Identify which cell holds the provided text, then report its [x, y] central coordinate. 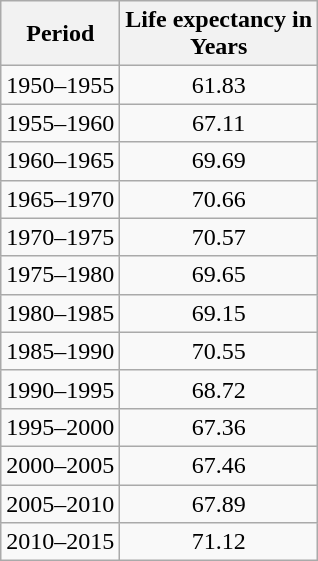
1965–1970 [60, 199]
1975–1980 [60, 275]
71.12 [219, 542]
1985–1990 [60, 351]
1950–1955 [60, 85]
1990–1995 [60, 389]
67.46 [219, 465]
69.65 [219, 275]
69.15 [219, 313]
67.36 [219, 427]
2005–2010 [60, 503]
69.69 [219, 161]
67.11 [219, 123]
1960–1965 [60, 161]
70.55 [219, 351]
1955–1960 [60, 123]
2000–2005 [60, 465]
61.83 [219, 85]
67.89 [219, 503]
1995–2000 [60, 427]
70.66 [219, 199]
2010–2015 [60, 542]
Life expectancy inYears [219, 34]
68.72 [219, 389]
70.57 [219, 237]
1980–1985 [60, 313]
1970–1975 [60, 237]
Period [60, 34]
